Locate the cell with the specified text and output its [X, Y] center coordinate. 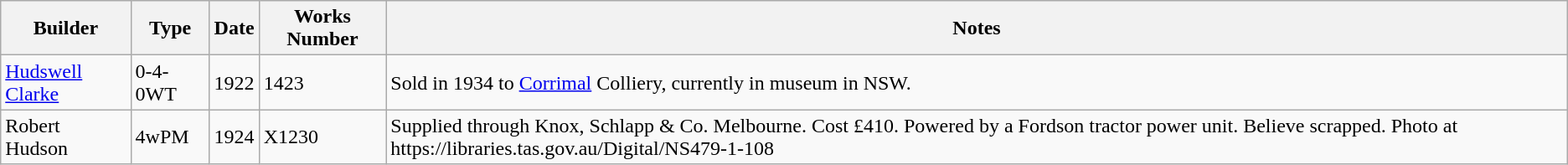
X1230 [322, 137]
1922 [235, 82]
1924 [235, 137]
Date [235, 28]
Works Number [322, 28]
Hudswell Clarke [65, 82]
0-4-0WT [170, 82]
4wPM [170, 137]
Sold in 1934 to Corrimal Colliery, currently in museum in NSW. [977, 82]
1423 [322, 82]
Type [170, 28]
Robert Hudson [65, 137]
Notes [977, 28]
Builder [65, 28]
